Find where the given text appears and provide that cell's center as (x, y) coordinate. 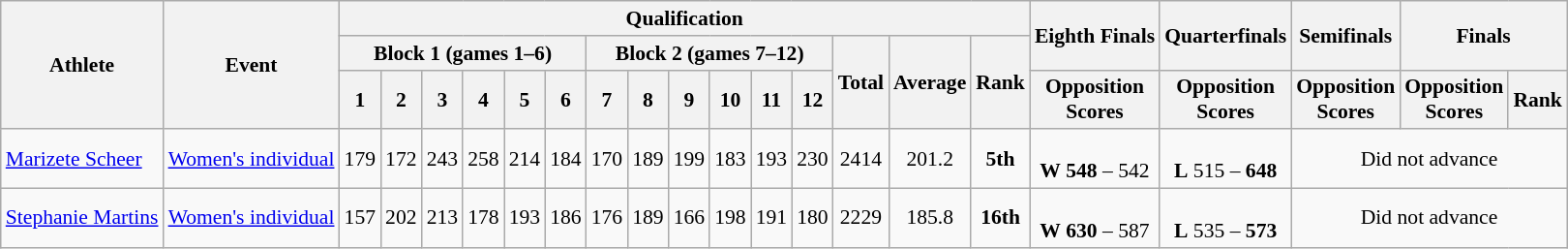
214 (525, 159)
157 (360, 219)
Semifinals (1345, 35)
Stephanie Martins (82, 219)
201.2 (929, 159)
258 (484, 159)
3 (443, 99)
1 (360, 99)
L 535 – 573 (1225, 219)
Event (252, 65)
184 (565, 159)
5 (525, 99)
2 (401, 99)
7 (608, 99)
176 (608, 219)
5th (1001, 159)
Average (929, 83)
2229 (861, 219)
202 (401, 219)
6 (565, 99)
W 630 – 587 (1095, 219)
Total (861, 83)
186 (565, 219)
2414 (861, 159)
199 (689, 159)
8 (648, 99)
170 (608, 159)
W 548 – 542 (1095, 159)
191 (772, 219)
10 (730, 99)
183 (730, 159)
Qualification (685, 18)
166 (689, 219)
Finals (1483, 35)
16th (1001, 219)
Marizete Scheer (82, 159)
Block 2 (games 7–12) (710, 53)
198 (730, 219)
213 (443, 219)
179 (360, 159)
243 (443, 159)
9 (689, 99)
4 (484, 99)
Block 1 (games 1–6) (463, 53)
Quarterfinals (1225, 35)
185.8 (929, 219)
178 (484, 219)
230 (813, 159)
180 (813, 219)
L 515 – 648 (1225, 159)
Athlete (82, 65)
172 (401, 159)
12 (813, 99)
Eighth Finals (1095, 35)
11 (772, 99)
